Scan for the cell matching the given text and deliver its (x, y) coordinate at center. 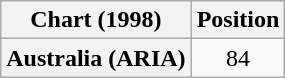
Australia (ARIA) (96, 58)
Chart (1998) (96, 20)
84 (238, 58)
Position (238, 20)
